Output the [x, y] coordinate of the center of the cell containing the given text.  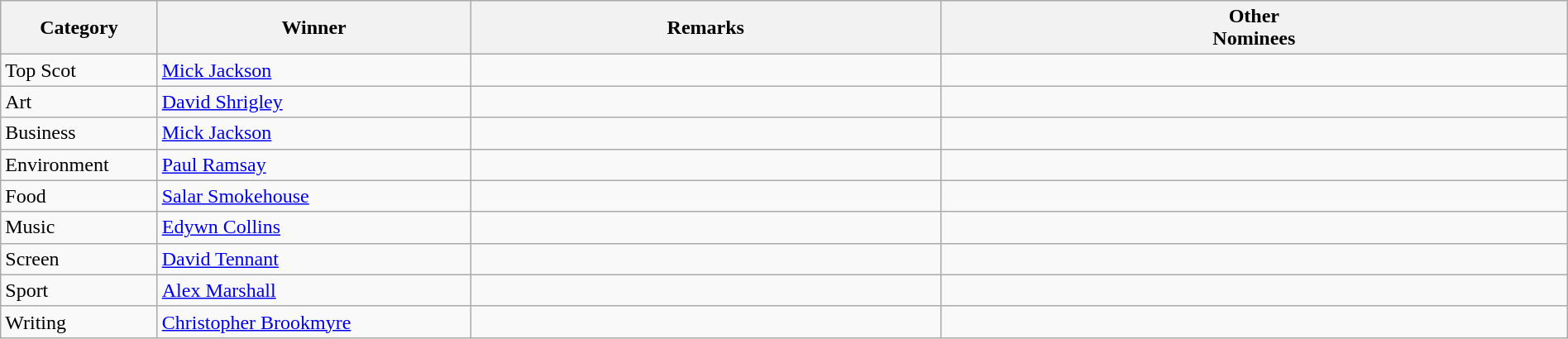
Top Scot [79, 70]
Christopher Brookmyre [314, 322]
Salar Smokehouse [314, 196]
Winner [314, 28]
OtherNominees [1254, 28]
Business [79, 133]
Remarks [705, 28]
Art [79, 102]
Writing [79, 322]
Paul Ramsay [314, 165]
Screen [79, 259]
Alex Marshall [314, 290]
Food [79, 196]
David Shrigley [314, 102]
David Tennant [314, 259]
Category [79, 28]
Music [79, 227]
Edywn Collins [314, 227]
Environment [79, 165]
Sport [79, 290]
